Find where the given text appears and provide that cell's center as (X, Y) coordinate. 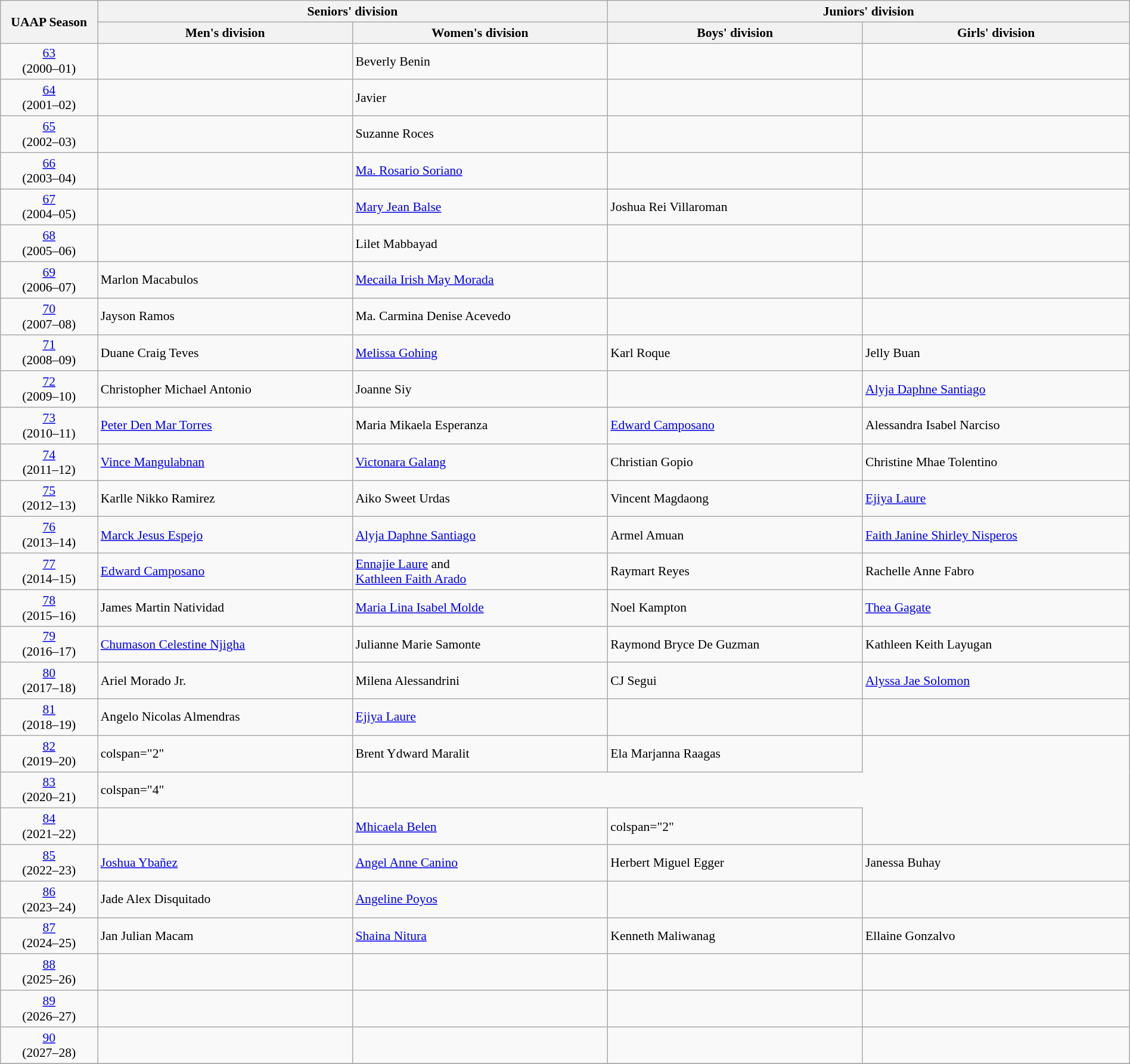
Men's division (225, 33)
Christian Gopio (735, 463)
Maria Mikaela Esperanza (480, 426)
Noel Kampton (735, 608)
71(2008–09) (49, 353)
Juniors' division (868, 11)
Chumason Celestine Njigha (225, 644)
84(2021–22) (49, 826)
Marck Jesus Espejo (225, 535)
Christine Mhae Tolentino (996, 463)
Ennajie Laure and Kathleen Faith Arado (480, 571)
Karlle Nikko Ramirez (225, 498)
Jelly Buan (996, 353)
Duane Craig Teves (225, 353)
Kathleen Keith Layugan (996, 644)
67(2004–05) (49, 207)
76(2013–14) (49, 535)
Janessa Buhay (996, 863)
Ariel Morado Jr. (225, 681)
90(2027–28) (49, 1046)
Seniors' division (353, 11)
Faith Janine Shirley Nisperos (996, 535)
Joanne Siy (480, 390)
Aiko Sweet Urdas (480, 498)
Vince Mangulabnan (225, 463)
Angeline Poyos (480, 899)
Vincent Magdaong (735, 498)
Joshua Ybañez (225, 863)
81(2018–19) (49, 718)
James Martin Natividad (225, 608)
86(2023–24) (49, 899)
Armel Amuan (735, 535)
83(2020–21) (49, 790)
79(2016–17) (49, 644)
72(2009–10) (49, 390)
68(2005–06) (49, 243)
Javier (480, 98)
Lilet Mabbayad (480, 243)
Karl Roque (735, 353)
Brent Ydward Maralit (480, 753)
Mecaila Irish May Morada (480, 280)
Angelo Nicolas Almendras (225, 718)
Raymart Reyes (735, 571)
Suzanne Roces (480, 135)
89(2026–27) (49, 1009)
Peter Den Mar Torres (225, 426)
Mary Jean Balse (480, 207)
Beverly Benin (480, 61)
Raymond Bryce De Guzman (735, 644)
Thea Gagate (996, 608)
Ma. Carmina Denise Acevedo (480, 316)
Julianne Marie Samonte (480, 644)
UAAP Season (49, 21)
Melissa Gohing (480, 353)
Ellaine Gonzalvo (996, 936)
Boys' division (735, 33)
Victonara Galang (480, 463)
Alyssa Jae Solomon (996, 681)
Marlon Macabulos (225, 280)
74(2011–12) (49, 463)
Kenneth Maliwanag (735, 936)
Milena Alessandrini (480, 681)
Ela Marjanna Raagas (735, 753)
66(2003–04) (49, 170)
70(2007–08) (49, 316)
75(2012–13) (49, 498)
77(2014–15) (49, 571)
Girls' division (996, 33)
Rachelle Anne Fabro (996, 571)
87(2024–25) (49, 936)
Jade Alex Disquitado (225, 899)
88(2025–26) (49, 973)
Christopher Michael Antonio (225, 390)
78(2015–16) (49, 608)
Women's division (480, 33)
Herbert Miguel Egger (735, 863)
CJ Segui (735, 681)
64(2001–02) (49, 98)
Ma. Rosario Soriano (480, 170)
Joshua Rei Villaroman (735, 207)
Alessandra Isabel Narciso (996, 426)
80(2017–18) (49, 681)
Jayson Ramos (225, 316)
colspan="4" (225, 790)
65(2002–03) (49, 135)
73(2010–11) (49, 426)
Jan Julian Macam (225, 936)
Shaina Nitura (480, 936)
Mhicaela Belen (480, 826)
Angel Anne Canino (480, 863)
Maria Lina Isabel Molde (480, 608)
69(2006–07) (49, 280)
82(2019–20) (49, 753)
63(2000–01) (49, 61)
85(2022–23) (49, 863)
